Search for the cell housing the specified text and yield its (x, y) center coordinate. 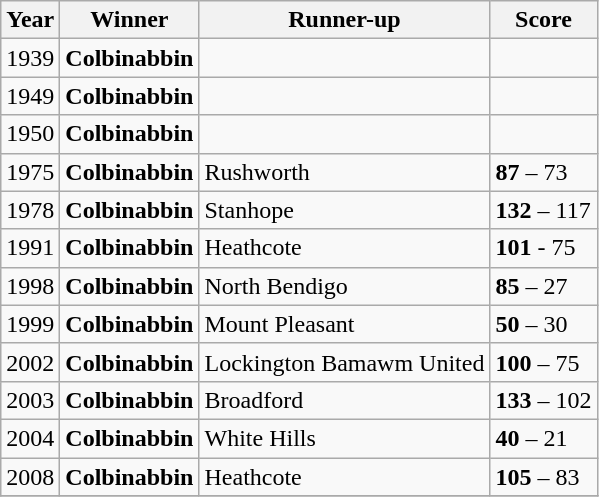
2002 (30, 362)
85 – 27 (544, 286)
1939 (30, 58)
2008 (30, 477)
Rushworth (344, 172)
40 – 21 (544, 438)
2003 (30, 400)
133 – 102 (544, 400)
Year (30, 20)
1998 (30, 286)
105 – 83 (544, 477)
Stanhope (344, 210)
Score (544, 20)
1978 (30, 210)
1975 (30, 172)
Broadford (344, 400)
101 - 75 (544, 248)
1950 (30, 134)
50 – 30 (544, 324)
1991 (30, 248)
North Bendigo (344, 286)
1949 (30, 96)
2004 (30, 438)
Winner (130, 20)
Mount Pleasant (344, 324)
1999 (30, 324)
White Hills (344, 438)
100 – 75 (544, 362)
87 – 73 (544, 172)
Runner-up (344, 20)
Lockington Bamawm United (344, 362)
132 – 117 (544, 210)
